Search for the cell housing the specified text and yield its [X, Y] center coordinate. 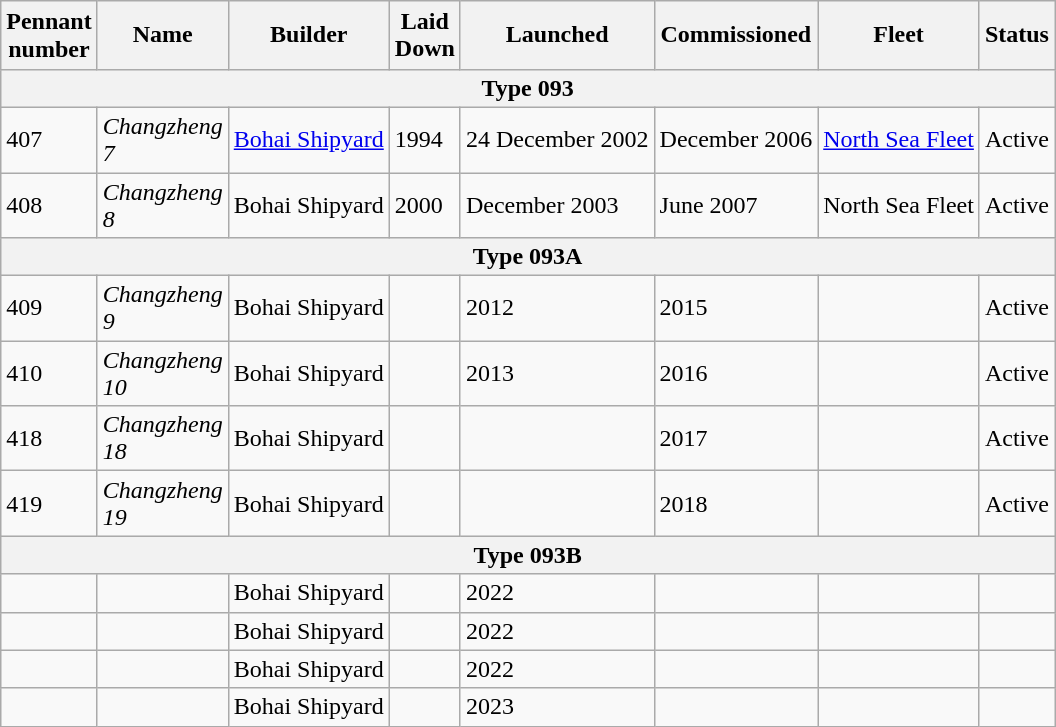
Name [162, 36]
Status [1016, 36]
408 [49, 204]
Type 093A [528, 257]
1994 [424, 140]
410 [49, 374]
Changzheng8 [162, 204]
Pennant number [49, 36]
418 [49, 438]
419 [49, 504]
Changzheng19 [162, 504]
Changzheng10 [162, 374]
2015 [736, 308]
2023 [557, 707]
407 [49, 140]
Launched [557, 36]
2013 [557, 374]
409 [49, 308]
Changzheng9 [162, 308]
Changzheng7 [162, 140]
2016 [736, 374]
2000 [424, 204]
Commissioned [736, 36]
Type 093B [528, 555]
Type 093 [528, 88]
2012 [557, 308]
December 2006 [736, 140]
June 2007 [736, 204]
LaidDown [424, 36]
Changzheng18 [162, 438]
December 2003 [557, 204]
Builder [308, 36]
Fleet [899, 36]
24 December 2002 [557, 140]
2017 [736, 438]
2018 [736, 504]
